Extract the (x, y) coordinate from the center of the cell holding the provided text.  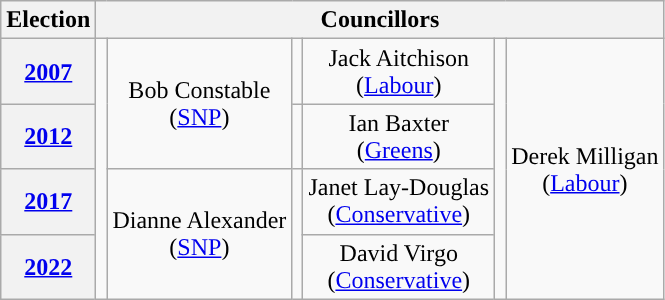
Jack Aitchison(Labour) (399, 72)
Bob Constable(SNP) (200, 104)
Ian Baxter(Greens) (399, 136)
Derek Milligan(Labour) (585, 169)
2022 (48, 266)
Dianne Alexander(SNP) (200, 234)
2007 (48, 72)
2012 (48, 136)
Councillors (380, 20)
Janet Lay-Douglas(Conservative) (399, 202)
Election (48, 20)
2017 (48, 202)
David Virgo(Conservative) (399, 266)
